Pinpoint the cell where the given text exists, returning its [x, y] midpoint coordinate. 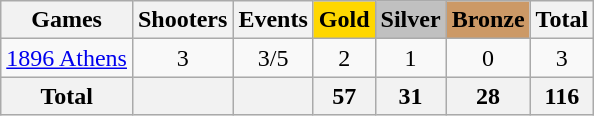
1896 Athens [67, 58]
Shooters [182, 20]
Games [67, 20]
1 [410, 58]
116 [562, 96]
0 [488, 58]
31 [410, 96]
3/5 [273, 58]
Gold [344, 20]
Events [273, 20]
28 [488, 96]
2 [344, 58]
Bronze [488, 20]
57 [344, 96]
Silver [410, 20]
